Determine the [x, y] coordinate at the center of the cell enclosing the given text.  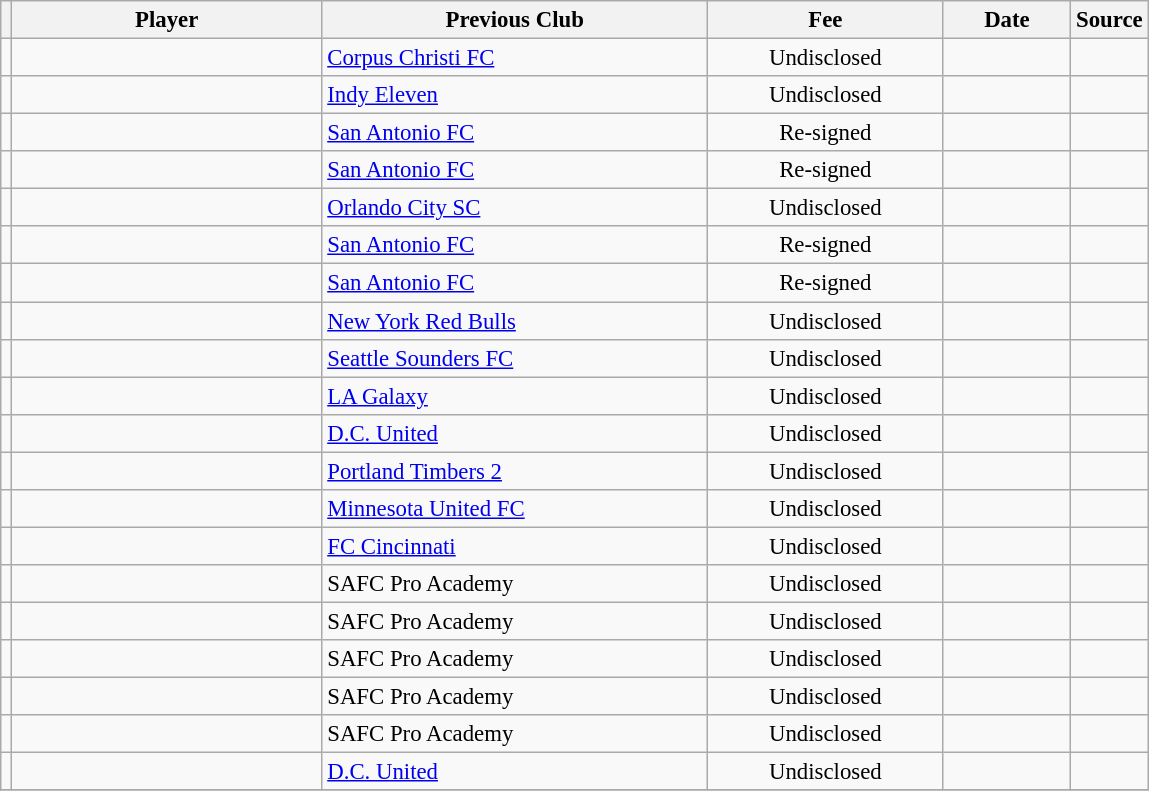
Source [1110, 20]
Orlando City SC [515, 208]
Seattle Sounders FC [515, 358]
Previous Club [515, 20]
FC Cincinnati [515, 546]
LA Galaxy [515, 396]
Corpus Christi FC [515, 58]
Fee [826, 20]
Player [166, 20]
Minnesota United FC [515, 509]
Indy Eleven [515, 95]
Date [1007, 20]
New York Red Bulls [515, 321]
Portland Timbers 2 [515, 471]
